Extract the [X, Y] coordinate from the center of the cell holding the provided text.  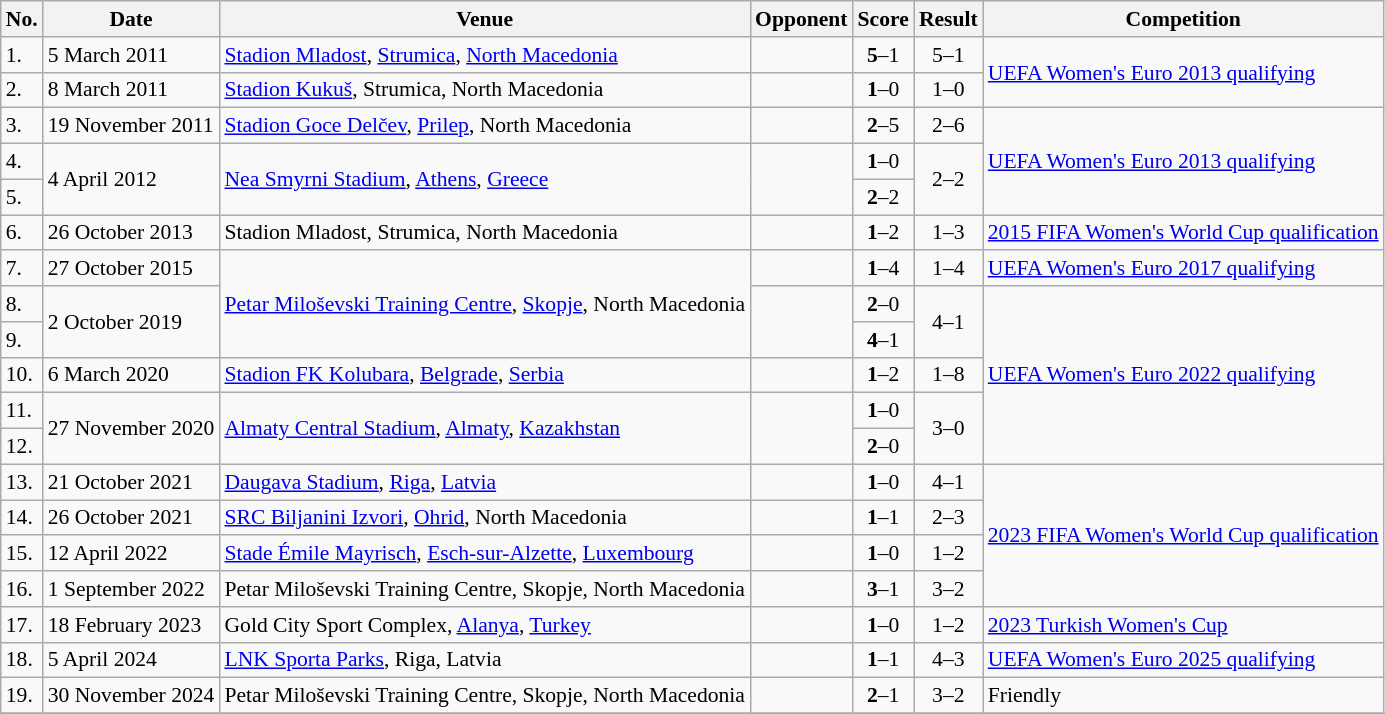
Stadion Kukuš, Strumica, North Macedonia [484, 90]
Result [948, 19]
2015 FIFA Women's World Cup qualification [1184, 233]
SRC Biljanini Izvori, Ohrid, North Macedonia [484, 518]
2 October 2019 [132, 322]
Competition [1184, 19]
2–1 [884, 696]
LNK Sporta Parks, Riga, Latvia [484, 660]
17. [22, 625]
UEFA Women's Euro 2017 qualifying [1184, 269]
Date [132, 19]
3. [22, 126]
16. [22, 589]
26 October 2021 [132, 518]
2023 FIFA Women's World Cup qualification [1184, 535]
5 March 2011 [132, 55]
Gold City Sport Complex, Alanya, Turkey [484, 625]
19 November 2011 [132, 126]
No. [22, 19]
Venue [484, 19]
1. [22, 55]
4–3 [948, 660]
4. [22, 162]
UEFA Women's Euro 2022 qualifying [1184, 375]
26 October 2013 [132, 233]
UEFA Women's Euro 2025 qualifying [1184, 660]
Daugava Stadium, Riga, Latvia [484, 482]
1–3 [948, 233]
2. [22, 90]
2023 Turkish Women's Cup [1184, 625]
19. [22, 696]
2–6 [948, 126]
14. [22, 518]
Stade Émile Mayrisch, Esch-sur-Alzette, Luxembourg [484, 554]
10. [22, 375]
18. [22, 660]
Almaty Central Stadium, Almaty, Kazakhstan [484, 428]
13. [22, 482]
27 November 2020 [132, 428]
15. [22, 554]
1 September 2022 [132, 589]
27 October 2015 [132, 269]
4 April 2012 [132, 180]
6. [22, 233]
6 March 2020 [132, 375]
30 November 2024 [132, 696]
18 February 2023 [132, 625]
12. [22, 447]
1–8 [948, 375]
5. [22, 197]
3–1 [884, 589]
Nea Smyrni Stadium, Athens, Greece [484, 180]
12 April 2022 [132, 554]
11. [22, 411]
8 March 2011 [132, 90]
9. [22, 340]
Stadion FK Kolubara, Belgrade, Serbia [484, 375]
3–0 [948, 428]
Stadion Goce Delčev, Prilep, North Macedonia [484, 126]
7. [22, 269]
Friendly [1184, 696]
2–3 [948, 518]
Score [884, 19]
2–5 [884, 126]
Opponent [802, 19]
8. [22, 304]
5 April 2024 [132, 660]
21 October 2021 [132, 482]
